From the cell containing the given text, extract its center point as [X, Y] coordinate. 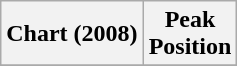
PeakPosition [190, 34]
Chart (2008) [72, 34]
